Locate the cell with the specified text and output its (x, y) center coordinate. 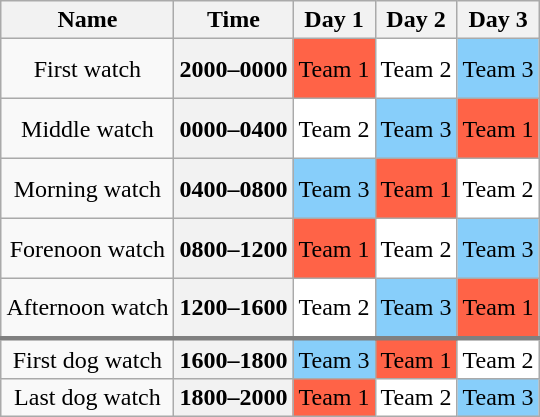
First watch (88, 69)
Name (88, 20)
0000–0400 (234, 129)
Forenoon watch (88, 249)
1600–1800 (234, 359)
Morning watch (88, 189)
Afternoon watch (88, 309)
Day 2 (416, 20)
Day 1 (334, 20)
Last dog watch (88, 397)
Middle watch (88, 129)
1800–2000 (234, 397)
0400–0800 (234, 189)
Day 3 (498, 20)
First dog watch (88, 359)
0800–1200 (234, 249)
1200–1600 (234, 309)
2000–0000 (234, 69)
Time (234, 20)
